Return the [x, y] coordinate for the center point of the cell that contains the specified text.  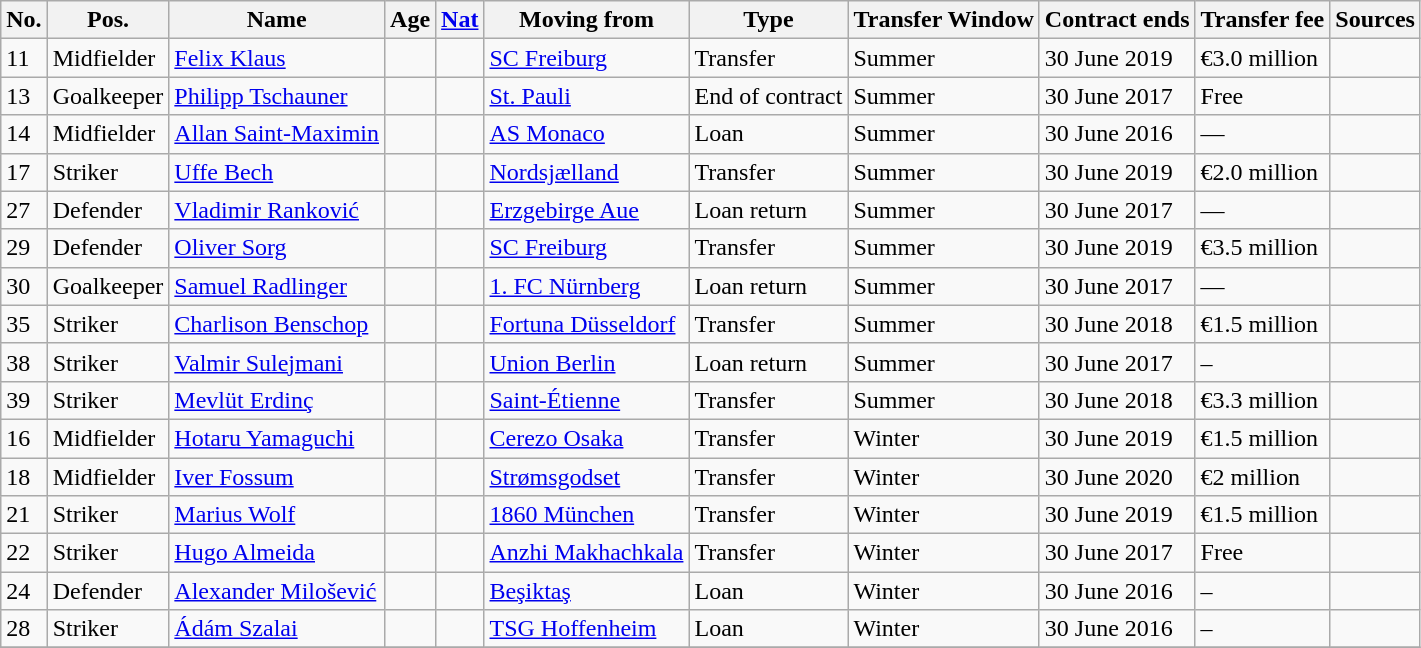
29 [24, 248]
16 [24, 438]
1. FC Nürnberg [586, 286]
22 [24, 553]
24 [24, 591]
Nat [460, 20]
Fortuna Düsseldorf [586, 324]
Anzhi Makhachkala [586, 553]
Union Berlin [586, 362]
35 [24, 324]
Iver Fossum [277, 477]
Name [277, 20]
39 [24, 400]
13 [24, 96]
Samuel Radlinger [277, 286]
€3.0 million [1262, 58]
27 [24, 210]
14 [24, 134]
€3.5 million [1262, 248]
TSG Hoffenheim [586, 629]
AS Monaco [586, 134]
17 [24, 172]
End of contract [768, 96]
Allan Saint-Maximin [277, 134]
€2 million [1262, 477]
Contract ends [1117, 20]
28 [24, 629]
Charlison Benschop [277, 324]
Type [768, 20]
Moving from [586, 20]
Valmir Sulejmani [277, 362]
St. Pauli [586, 96]
Nordsjælland [586, 172]
Alexander Milošević [277, 591]
1860 München [586, 515]
Age [410, 20]
Marius Wolf [277, 515]
Vladimir Ranković [277, 210]
Oliver Sorg [277, 248]
Transfer fee [1262, 20]
€3.3 million [1262, 400]
30 [24, 286]
Beşiktaş [586, 591]
Erzgebirge Aue [586, 210]
No. [24, 20]
Mevlüt Erdinç [277, 400]
€2.0 million [1262, 172]
Uffe Bech [277, 172]
Strømsgodset [586, 477]
38 [24, 362]
21 [24, 515]
Saint-Étienne [586, 400]
Philipp Tschauner [277, 96]
Hugo Almeida [277, 553]
Transfer Window [944, 20]
Felix Klaus [277, 58]
Pos. [108, 20]
Cerezo Osaka [586, 438]
18 [24, 477]
Sources [1376, 20]
Hotaru Yamaguchi [277, 438]
11 [24, 58]
30 June 2020 [1117, 477]
Ádám Szalai [277, 629]
